Identify which cell holds the provided text, then report its [x, y] central coordinate. 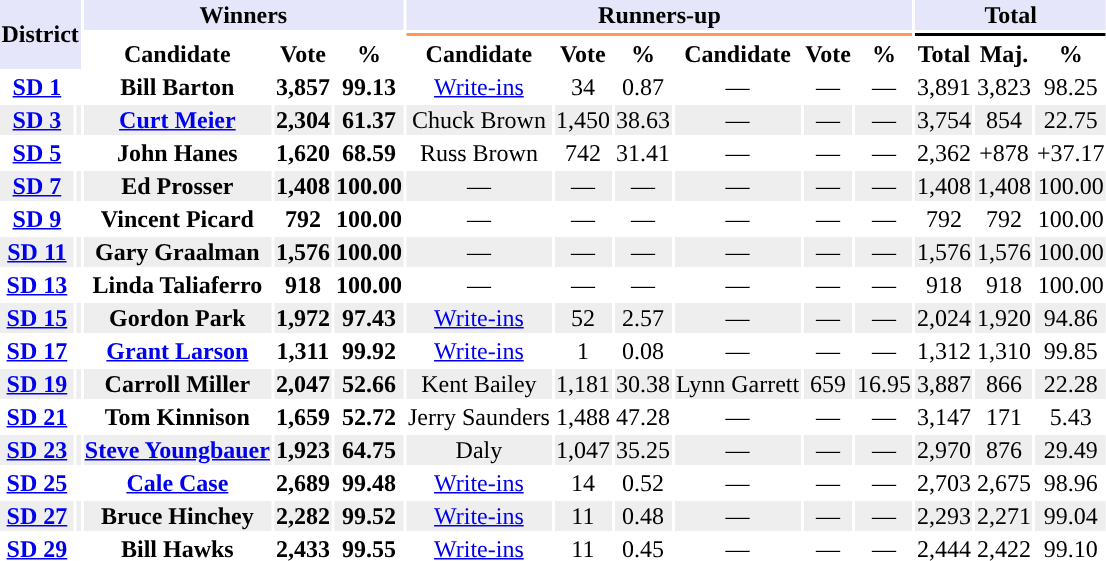
Chuck Brown [478, 120]
3,857 [302, 87]
3,891 [944, 87]
2,362 [944, 153]
1,923 [302, 450]
SD 23 [37, 450]
SD 17 [37, 351]
99.85 [1070, 351]
2,293 [944, 516]
Vincent Picard [177, 219]
1,659 [302, 417]
99.48 [368, 483]
5.43 [1070, 417]
2,689 [302, 483]
52 [582, 318]
Kent Bailey [478, 384]
Jerry Saunders [478, 417]
0.08 [642, 351]
2,271 [1004, 516]
Ed Prosser [177, 186]
1,047 [582, 450]
1,620 [302, 153]
Bruce Hinchey [177, 516]
99.04 [1070, 516]
SD 1 [37, 87]
Maj. [1004, 54]
SD 21 [37, 417]
47.28 [642, 417]
99.13 [368, 87]
61.37 [368, 120]
34 [582, 87]
29.49 [1070, 450]
2,675 [1004, 483]
64.75 [368, 450]
SD 7 [37, 186]
1,181 [582, 384]
3,147 [944, 417]
Gary Graalman [177, 252]
30.38 [642, 384]
Carroll Miller [177, 384]
SD 27 [37, 516]
Winners [243, 15]
742 [582, 153]
Grant Larson [177, 351]
2,970 [944, 450]
1,972 [302, 318]
52.72 [368, 417]
2,304 [302, 120]
3,887 [944, 384]
16.95 [884, 384]
2,047 [302, 384]
Curt Meier [177, 120]
2,024 [944, 318]
854 [1004, 120]
Cale Case [177, 483]
SD 9 [37, 219]
14 [582, 483]
1,310 [1004, 351]
Steve Youngbauer [177, 450]
Russ Brown [478, 153]
+37.17 [1070, 153]
District [40, 34]
2.57 [642, 318]
1,450 [582, 120]
866 [1004, 384]
1,312 [944, 351]
52.66 [368, 384]
1 [582, 351]
SD 3 [37, 120]
94.86 [1070, 318]
98.96 [1070, 483]
SD 19 [37, 384]
Runners-up [659, 15]
2,703 [944, 483]
Bill Barton [177, 87]
0.87 [642, 87]
Tom Kinnison [177, 417]
John Hanes [177, 153]
22.75 [1070, 120]
99.92 [368, 351]
11 [582, 516]
22.28 [1070, 384]
SD 11 [37, 252]
171 [1004, 417]
2,282 [302, 516]
Linda Taliaferro [177, 285]
3,823 [1004, 87]
876 [1004, 450]
97.43 [368, 318]
98.25 [1070, 87]
35.25 [642, 450]
1,920 [1004, 318]
0.52 [642, 483]
SD 5 [37, 153]
1,488 [582, 417]
99.52 [368, 516]
31.41 [642, 153]
Daly [478, 450]
Lynn Garrett [737, 384]
38.63 [642, 120]
659 [828, 384]
Gordon Park [177, 318]
SD 13 [37, 285]
3,754 [944, 120]
0.48 [642, 516]
SD 25 [37, 483]
1,311 [302, 351]
68.59 [368, 153]
+878 [1004, 153]
SD 15 [37, 318]
